Return the (x, y) coordinate for the center point of the cell that contains the specified text.  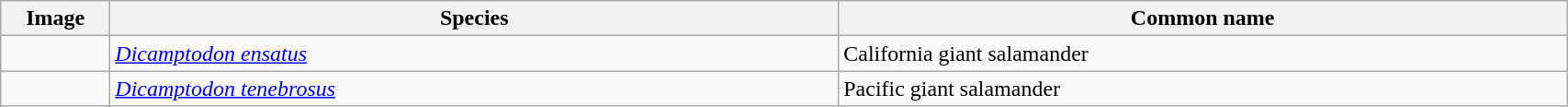
California giant salamander (1203, 53)
Dicamptodon ensatus (474, 53)
Image (55, 18)
Dicamptodon tenebrosus (474, 89)
Pacific giant salamander (1203, 89)
Common name (1203, 18)
Species (474, 18)
